Extract the (x, y) coordinate from the center of the cell holding the provided text.  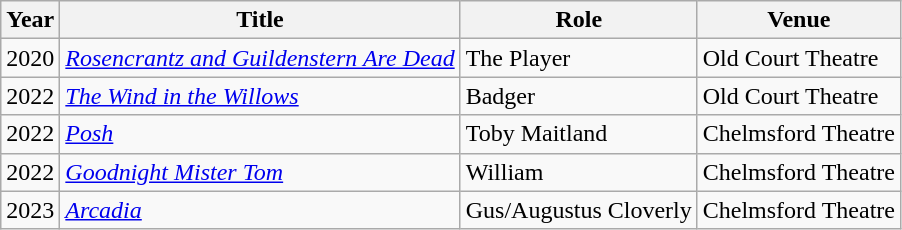
Goodnight Mister Tom (260, 172)
Toby Maitland (578, 134)
2020 (30, 58)
Venue (798, 20)
Gus/Augustus Cloverly (578, 210)
The Wind in the Willows (260, 96)
Title (260, 20)
Arcadia (260, 210)
The Player (578, 58)
2023 (30, 210)
Year (30, 20)
William (578, 172)
Role (578, 20)
Posh (260, 134)
Badger (578, 96)
Rosencrantz and Guildenstern Are Dead (260, 58)
